Find where the given text appears and provide that cell's center as [x, y] coordinate. 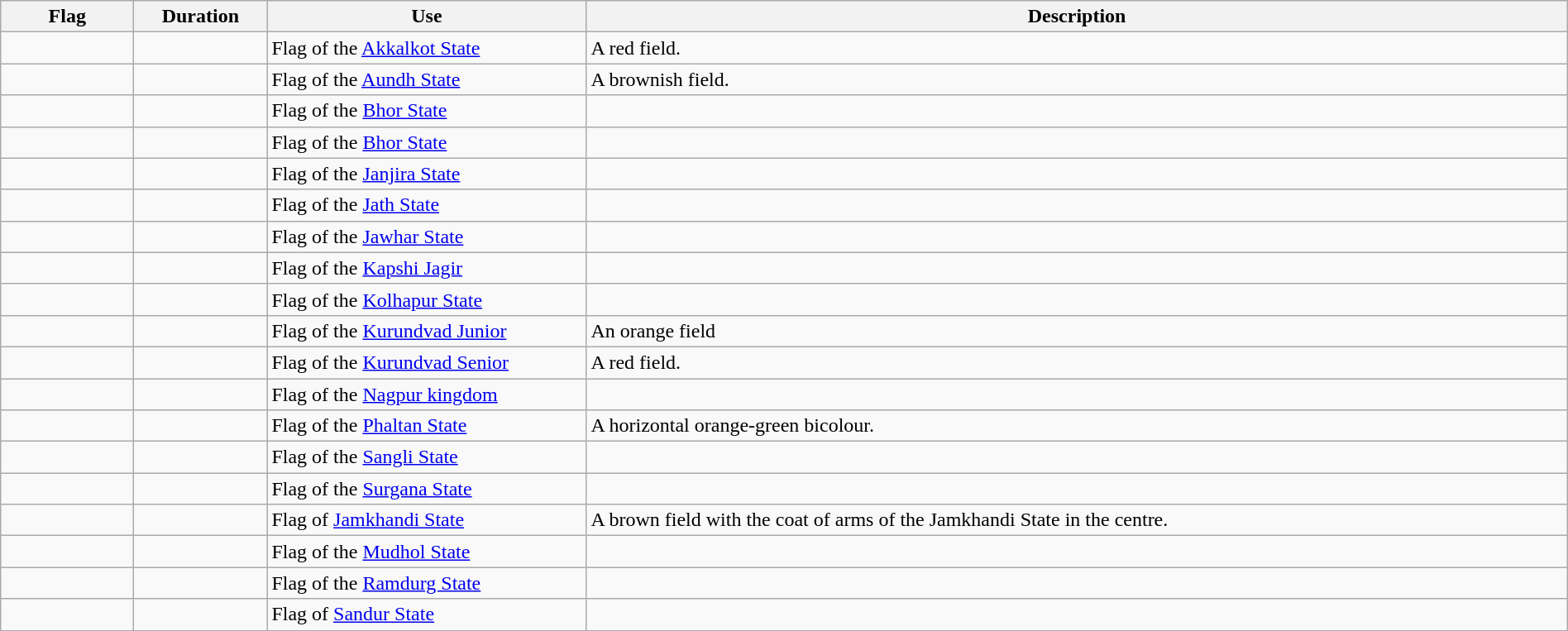
Flag of the Surgana State [427, 489]
Flag of the Mudhol State [427, 552]
Flag of the Nagpur kingdom [427, 394]
A brown field with the coat of arms of the Jamkhandi State in the centre. [1077, 520]
Flag of the Kolhapur State [427, 299]
Flag of Jamkhandi State [427, 520]
Flag of the Kurundvad Senior [427, 362]
A horizontal orange-green bicolour. [1077, 426]
Flag of the Phaltan State [427, 426]
Flag of Sandur State [427, 614]
Flag of the Kapshi Jagir [427, 268]
Use [427, 17]
Flag of the Sangli State [427, 457]
Description [1077, 17]
Flag of the Aundh State [427, 79]
A brownish field. [1077, 79]
Flag of the Jawhar State [427, 237]
Duration [200, 17]
Flag of the Ramdurg State [427, 583]
Flag of the Akkalkot State [427, 48]
Flag of the Kurundvad Junior [427, 331]
An orange field [1077, 331]
Flag of the Janjira State [427, 174]
Flag of the Jath State [427, 205]
Flag [68, 17]
